Return the (x, y) coordinate for the center point of the cell that contains the specified text.  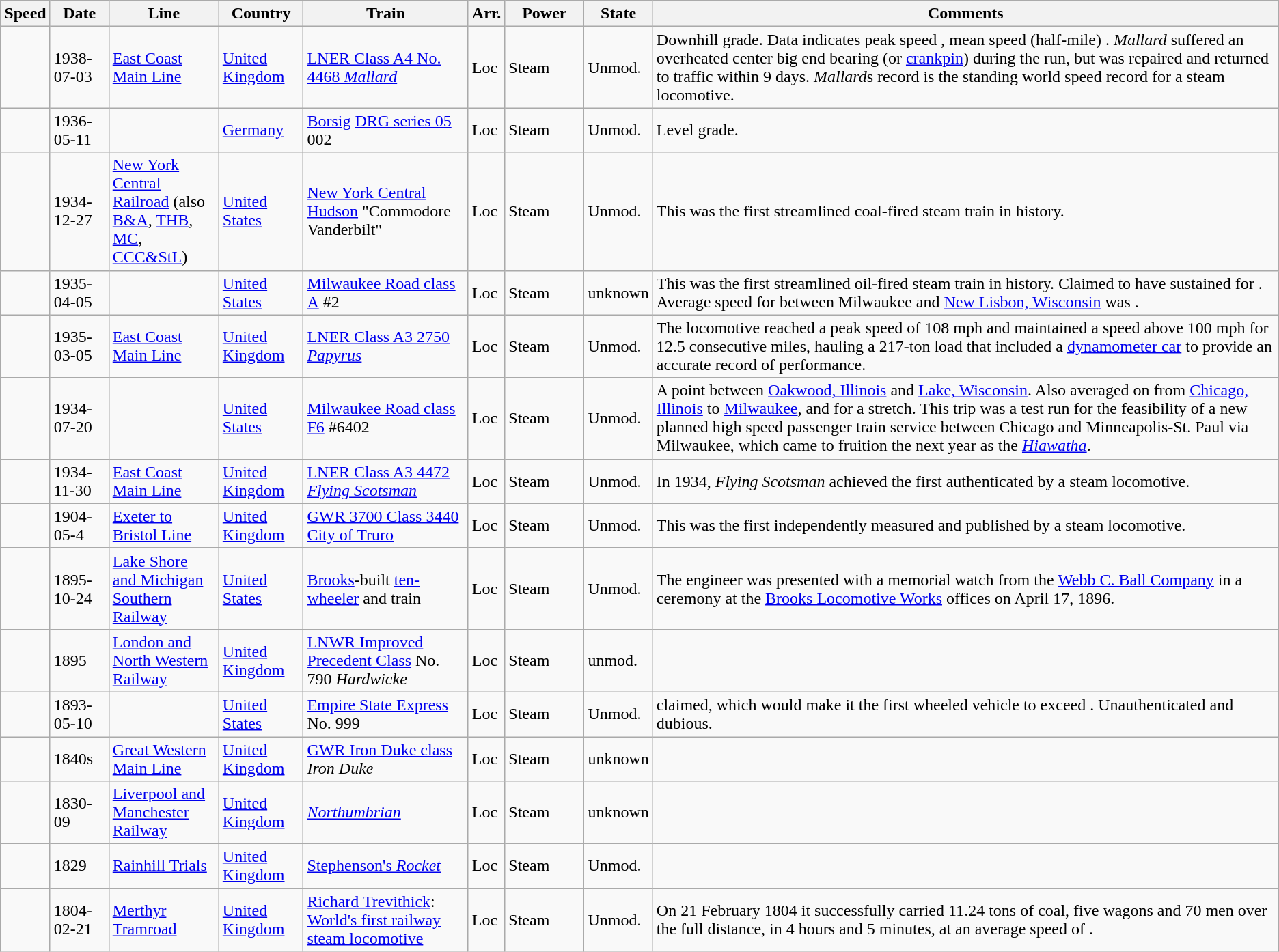
Empire State Express No. 999 (385, 714)
Line (164, 14)
Speed (25, 14)
Brooks-built ten-wheeler and train (385, 589)
Rainhill Trials (164, 866)
State (618, 14)
1935-04-05 (79, 292)
Merthyr Tramroad (164, 920)
Power (545, 14)
Exeter to Bristol Line (164, 526)
1829 (79, 866)
Milwaukee Road class A #2 (385, 292)
Date (79, 14)
1934-07-20 (79, 418)
Level grade. (965, 130)
New York Central Hudson "Commodore Vanderbilt" (385, 212)
Lake Shore and Michigan Southern Railway (164, 589)
1895 (79, 660)
This was the first streamlined coal-fired steam train in history. (965, 212)
1830-09 (79, 813)
GWR 3700 Class 3440 City of Truro (385, 526)
Stephenson's Rocket (385, 866)
claimed, which would make it the first wheeled vehicle to exceed . Unauthenticated and dubious. (965, 714)
Train (385, 14)
Germany (261, 130)
unmod. (618, 660)
Borsig DRG series 05 002 (385, 130)
Country (261, 14)
Arr. (486, 14)
GWR Iron Duke class Iron Duke (385, 758)
1895-10-24 (79, 589)
LNER Class A4 No. 4468 Mallard (385, 67)
1935-03-05 (79, 346)
1934-11-30 (79, 481)
1934-12-27 (79, 212)
Northumbrian (385, 813)
London and North Western Railway (164, 660)
Richard Trevithick:World's first railway steam locomotive (385, 920)
New York Central Railroad (also B&A, THB, MC, CCC&StL) (164, 212)
LNER Class A3 4472 Flying Scotsman (385, 481)
Great Western Main Line (164, 758)
In 1934, Flying Scotsman achieved the first authenticated by a steam locomotive. (965, 481)
Milwaukee Road class F6 #6402 (385, 418)
This was the first independently measured and published by a steam locomotive. (965, 526)
Liverpool and Manchester Railway (164, 813)
1840s (79, 758)
1938-07-03 (79, 67)
1893-05-10 (79, 714)
LNWR Improved Precedent Class No. 790 Hardwicke (385, 660)
1804-02-21 (79, 920)
1904-05-4 (79, 526)
LNER Class A3 2750 Papyrus (385, 346)
Comments (965, 14)
1936-05-11 (79, 130)
